Identify which cell holds the provided text, then report its (X, Y) central coordinate. 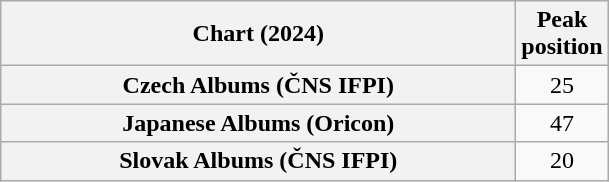
47 (562, 123)
Slovak Albums (ČNS IFPI) (258, 161)
25 (562, 85)
Czech Albums (ČNS IFPI) (258, 85)
20 (562, 161)
Japanese Albums (Oricon) (258, 123)
Chart (2024) (258, 34)
Peakposition (562, 34)
